Return [x, y] of the center of cell containing provided text 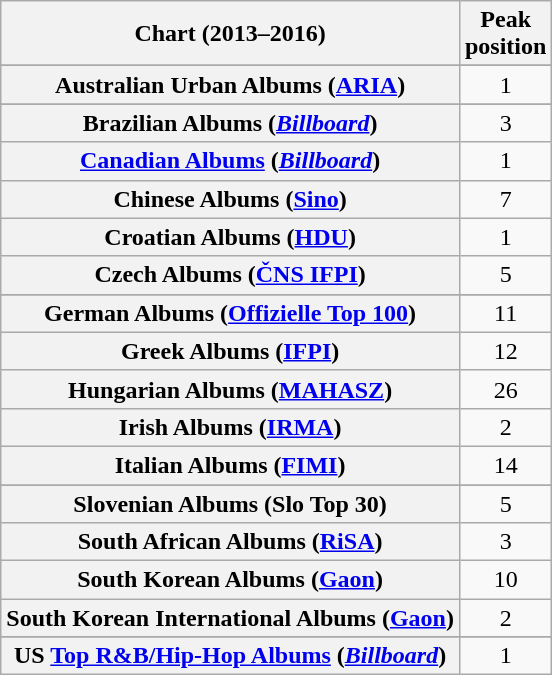
Hungarian Albums (MAHASZ) [230, 389]
Croatian Albums (HDU) [230, 237]
US Top R&B/Hip-Hop Albums (Billboard) [230, 656]
Slovenian Albums (Slo Top 30) [230, 503]
7 [505, 199]
South Korean Albums (Gaon) [230, 580]
26 [505, 389]
South Korean International Albums (Gaon) [230, 618]
Chart (2013–2016) [230, 34]
12 [505, 351]
Greek Albums (IFPI) [230, 351]
South African Albums (RiSA) [230, 542]
Peakposition [505, 34]
Irish Albums (IRMA) [230, 427]
Canadian Albums (Billboard) [230, 161]
Chinese Albums (Sino) [230, 199]
Italian Albums (FIMI) [230, 465]
Brazilian Albums (Billboard) [230, 123]
14 [505, 465]
German Albums (Offizielle Top 100) [230, 313]
11 [505, 313]
Australian Urban Albums (ARIA) [230, 85]
10 [505, 580]
Czech Albums (ČNS IFPI) [230, 275]
